Provide the (X, Y) coordinate of the cell's center where the given text is located.  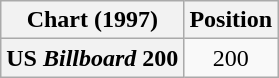
US Billboard 200 (92, 58)
Chart (1997) (92, 20)
Position (231, 20)
200 (231, 58)
